Detect which cell encompasses the target text, then output its (x, y) center coordinate. 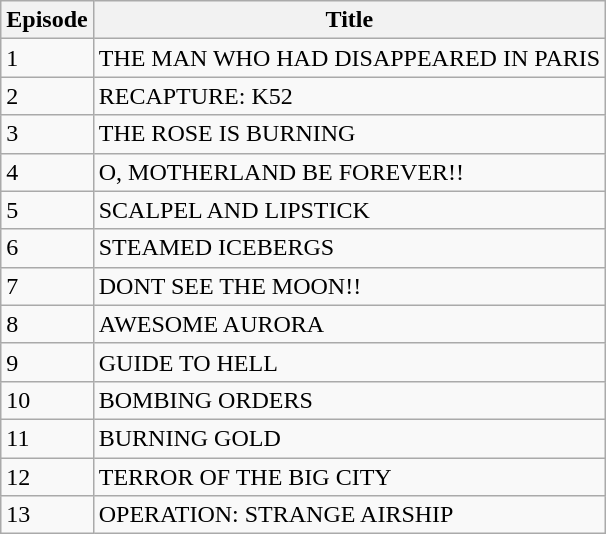
AWESOME AURORA (349, 324)
7 (47, 286)
2 (47, 96)
4 (47, 172)
8 (47, 324)
RECAPTURE: K52 (349, 96)
1 (47, 58)
5 (47, 210)
THE ROSE IS BURNING (349, 134)
9 (47, 362)
13 (47, 515)
BOMBING ORDERS (349, 400)
BURNING GOLD (349, 438)
6 (47, 248)
THE MAN WHO HAD DISAPPEARED IN PARIS (349, 58)
12 (47, 477)
Title (349, 20)
Episode (47, 20)
3 (47, 134)
GUIDE TO HELL (349, 362)
DONT SEE THE MOON!! (349, 286)
10 (47, 400)
SCALPEL AND LIPSTICK (349, 210)
STEAMED ICEBERGS (349, 248)
11 (47, 438)
O, MOTHERLAND BE FOREVER!! (349, 172)
OPERATION: STRANGE AIRSHIP (349, 515)
TERROR OF THE BIG CITY (349, 477)
